Pinpoint the cell where the given text exists, returning its (x, y) midpoint coordinate. 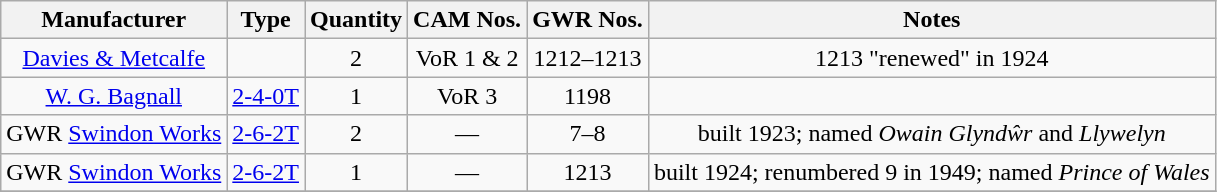
GWR Nos. (588, 20)
1213 "renewed" in 1924 (932, 58)
1212–1213 (588, 58)
Notes (932, 20)
VoR 1 & 2 (468, 58)
7–8 (588, 134)
2-4-0T (266, 96)
1213 (588, 172)
Type (266, 20)
1198 (588, 96)
built 1923; named Owain Glyndŵr and Llywelyn (932, 134)
Manufacturer (114, 20)
Quantity (356, 20)
W. G. Bagnall (114, 96)
built 1924; renumbered 9 in 1949; named Prince of Wales (932, 172)
VoR 3 (468, 96)
CAM Nos. (468, 20)
Davies & Metcalfe (114, 58)
